From the cell containing the given text, extract its center point as (X, Y) coordinate. 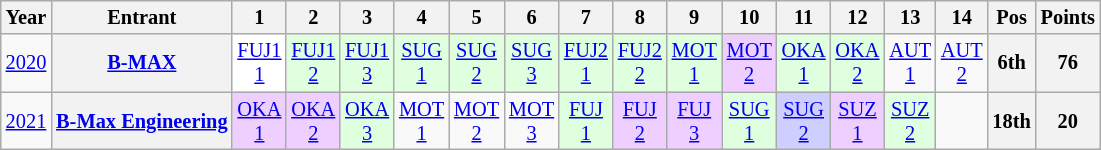
OKA3 (367, 121)
20 (1068, 121)
FUJ21 (586, 63)
9 (694, 17)
SUZ1 (858, 121)
B-MAX (142, 63)
14 (962, 17)
FUJ3 (694, 121)
Pos (1012, 17)
FUJ2 (640, 121)
3 (367, 17)
4 (422, 17)
FUJ13 (367, 63)
FUJ11 (259, 63)
8 (640, 17)
FUJ1 (586, 121)
12 (858, 17)
MOT3 (532, 121)
FUJ22 (640, 63)
2020 (26, 63)
2021 (26, 121)
AUT2 (962, 63)
6th (1012, 63)
18th (1012, 121)
AUT1 (910, 63)
10 (750, 17)
B-Max Engineering (142, 121)
SUZ2 (910, 121)
SUG3 (532, 63)
5 (476, 17)
Points (1068, 17)
2 (313, 17)
FUJ12 (313, 63)
11 (804, 17)
Entrant (142, 17)
Year (26, 17)
1 (259, 17)
6 (532, 17)
7 (586, 17)
13 (910, 17)
76 (1068, 63)
